For the text-containing cell, return its midpoint in (X, Y) coordinate format. 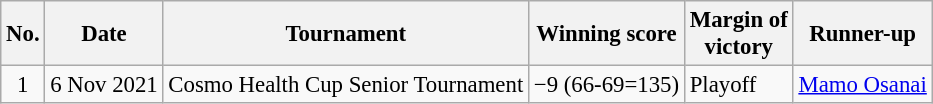
Margin ofvictory (738, 34)
Cosmo Health Cup Senior Tournament (346, 85)
Date (104, 34)
Tournament (346, 34)
Winning score (607, 34)
6 Nov 2021 (104, 85)
No. (23, 34)
Runner-up (862, 34)
1 (23, 85)
Mamo Osanai (862, 85)
Playoff (738, 85)
−9 (66-69=135) (607, 85)
